Scan for the cell matching the given text and deliver its [x, y] coordinate at center. 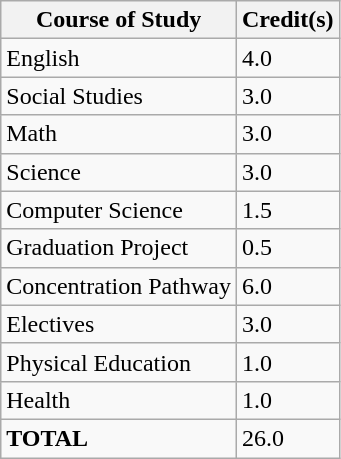
Math [119, 134]
Concentration Pathway [119, 286]
0.5 [288, 248]
Physical Education [119, 362]
6.0 [288, 286]
Graduation Project [119, 248]
Electives [119, 324]
Credit(s) [288, 20]
Social Studies [119, 96]
1.5 [288, 210]
TOTAL [119, 438]
4.0 [288, 58]
Computer Science [119, 210]
Course of Study [119, 20]
English [119, 58]
26.0 [288, 438]
Science [119, 172]
Health [119, 400]
